Identify which cell holds the provided text, then report its (x, y) central coordinate. 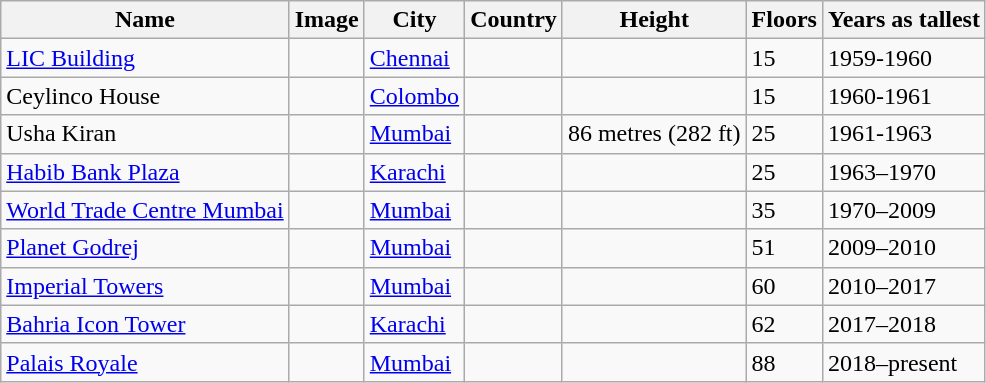
88 (784, 362)
Name (145, 20)
Usha Kiran (145, 134)
Country (514, 20)
Height (654, 20)
Palais Royale (145, 362)
1959-1960 (904, 58)
1960-1961 (904, 96)
35 (784, 210)
Image (326, 20)
Colombo (414, 96)
Ceylinco House (145, 96)
51 (784, 248)
2017–2018 (904, 324)
Floors (784, 20)
World Trade Centre Mumbai (145, 210)
60 (784, 286)
1970–2009 (904, 210)
86 metres (282 ft) (654, 134)
2009–2010 (904, 248)
2018–present (904, 362)
Years as tallest (904, 20)
62 (784, 324)
1961-1963 (904, 134)
Habib Bank Plaza (145, 172)
City (414, 20)
Bahria Icon Tower (145, 324)
Planet Godrej (145, 248)
Imperial Towers (145, 286)
LIC Building (145, 58)
2010–2017 (904, 286)
Chennai (414, 58)
1963–1970 (904, 172)
